Return the [x, y] coordinate for the center point of the cell that contains the specified text.  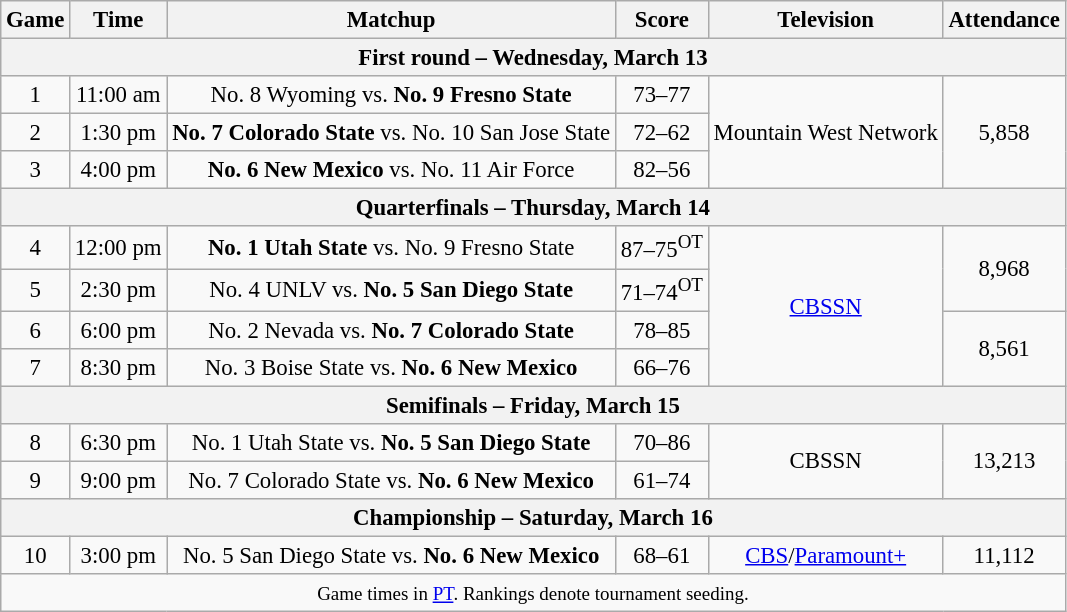
71–74OT [662, 290]
6:30 pm [118, 443]
2:30 pm [118, 290]
8,561 [1004, 348]
6:00 pm [118, 330]
8:30 pm [118, 367]
12:00 pm [118, 247]
No. 5 San Diego State vs. No. 6 New Mexico [391, 555]
No. 6 New Mexico vs. No. 11 Air Force [391, 170]
Semifinals – Friday, March 15 [533, 405]
Attendance [1004, 20]
Matchup [391, 20]
3 [36, 170]
5 [36, 290]
8,968 [1004, 268]
5,858 [1004, 132]
1 [36, 95]
7 [36, 367]
Game [36, 20]
No. 3 Boise State vs. No. 6 New Mexico [391, 367]
10 [36, 555]
No. 7 Colorado State vs. No. 6 New Mexico [391, 480]
78–85 [662, 330]
68–61 [662, 555]
Mountain West Network [826, 132]
No. 1 Utah State vs. No. 5 San Diego State [391, 443]
First round – Wednesday, March 13 [533, 58]
9 [36, 480]
Score [662, 20]
73–77 [662, 95]
No. 1 Utah State vs. No. 9 Fresno State [391, 247]
No. 7 Colorado State vs. No. 10 San Jose State [391, 133]
9:00 pm [118, 480]
No. 4 UNLV vs. No. 5 San Diego State [391, 290]
No. 8 Wyoming vs. No. 9 Fresno State [391, 95]
No. 2 Nevada vs. No. 7 Colorado State [391, 330]
4 [36, 247]
Quarterfinals – Thursday, March 14 [533, 208]
Game times in PT. Rankings denote tournament seeding. [533, 593]
1:30 pm [118, 133]
3:00 pm [118, 555]
82–56 [662, 170]
Time [118, 20]
6 [36, 330]
8 [36, 443]
Championship – Saturday, March 16 [533, 518]
4:00 pm [118, 170]
72–62 [662, 133]
11:00 am [118, 95]
11,112 [1004, 555]
66–76 [662, 367]
13,213 [1004, 462]
2 [36, 133]
CBS/Paramount+ [826, 555]
87–75OT [662, 247]
70–86 [662, 443]
Television [826, 20]
61–74 [662, 480]
